Detect which cell encompasses the target text, then output its [x, y] center coordinate. 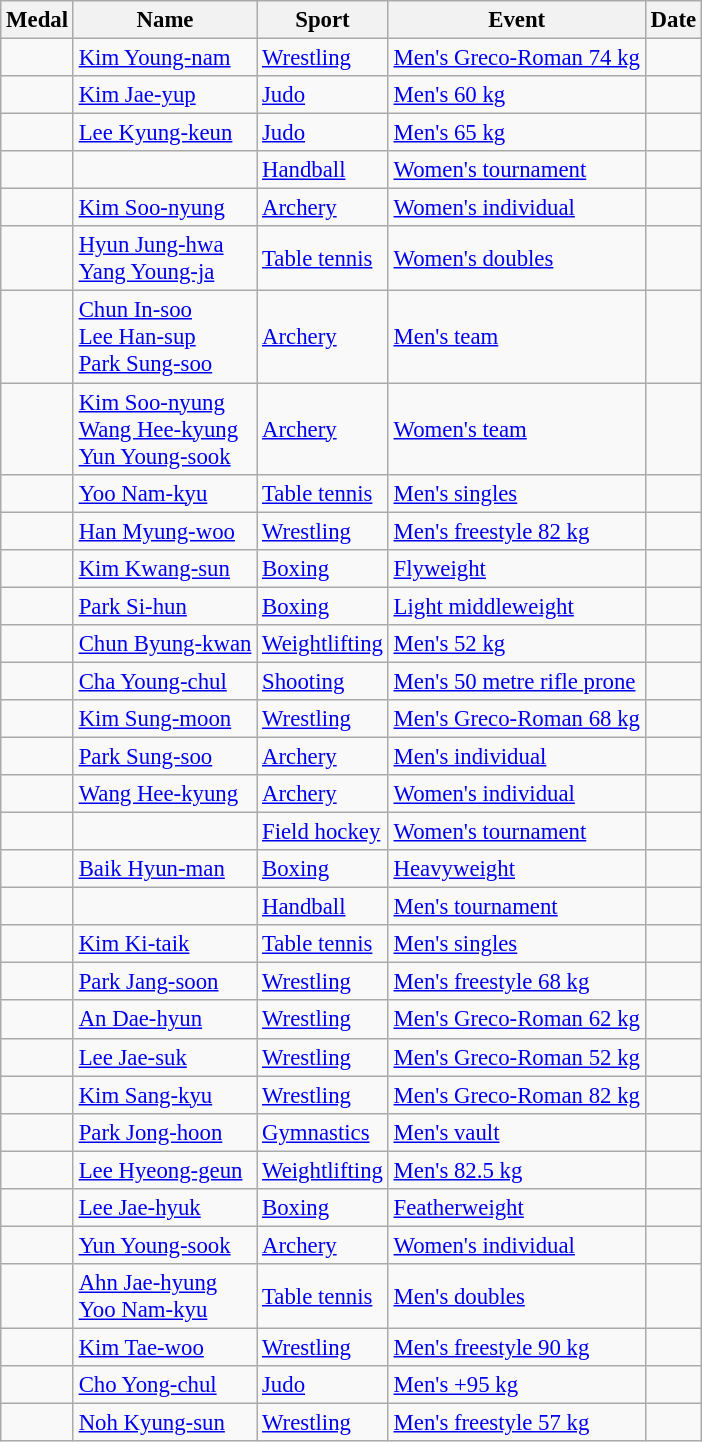
Wang Hee-kyung [164, 794]
Kim Sung-moon [164, 719]
Cho Yong-chul [164, 1385]
Park Jang-soon [164, 982]
Men's freestyle 57 kg [516, 1423]
Kim Young-nam [164, 58]
Heavyweight [516, 869]
Chun Byung-kwan [164, 644]
Men's individual [516, 756]
Shooting [323, 681]
Date [673, 20]
Hyun Jung-hwaYang Young-ja [164, 258]
Men's 60 kg [516, 95]
Cha Young-chul [164, 681]
Baik Hyun-man [164, 869]
Men's vault [516, 1132]
Event [516, 20]
Kim Kwang-sun [164, 568]
Name [164, 20]
Men's freestyle 68 kg [516, 982]
Sport [323, 20]
Lee Kyung-keun [164, 133]
Noh Kyung-sun [164, 1423]
Men's Greco-Roman 52 kg [516, 1057]
Kim Sang-kyu [164, 1095]
Lee Jae-suk [164, 1057]
Men's 65 kg [516, 133]
Kim Jae-yup [164, 95]
Yoo Nam-kyu [164, 493]
Field hockey [323, 832]
Men's 82.5 kg [516, 1170]
Lee Jae-hyuk [164, 1208]
Light middleweight [516, 606]
Ahn Jae-hyungYoo Nam-kyu [164, 1296]
Men's tournament [516, 907]
Men's team [516, 337]
Kim Soo-nyungWang Hee-kyungYun Young-sook [164, 429]
Men's doubles [516, 1296]
Park Sung-soo [164, 756]
An Dae-hyun [164, 1020]
Men's Greco-Roman 62 kg [516, 1020]
Women's team [516, 429]
Featherweight [516, 1208]
Han Myung-woo [164, 531]
Men's Greco-Roman 82 kg [516, 1095]
Lee Hyeong-geun [164, 1170]
Kim Ki-taik [164, 944]
Men's freestyle 90 kg [516, 1347]
Flyweight [516, 568]
Park Si-hun [164, 606]
Park Jong-hoon [164, 1132]
Chun In-sooLee Han-supPark Sung-soo [164, 337]
Kim Tae-woo [164, 1347]
Men's 52 kg [516, 644]
Men's Greco-Roman 68 kg [516, 719]
Women's doubles [516, 258]
Kim Soo-nyung [164, 208]
Gymnastics [323, 1132]
Men's Greco-Roman 74 kg [516, 58]
Men's +95 kg [516, 1385]
Yun Young-sook [164, 1245]
Men's 50 metre rifle prone [516, 681]
Medal [38, 20]
Men's freestyle 82 kg [516, 531]
